Locate the cell with the specified text and output its [x, y] center coordinate. 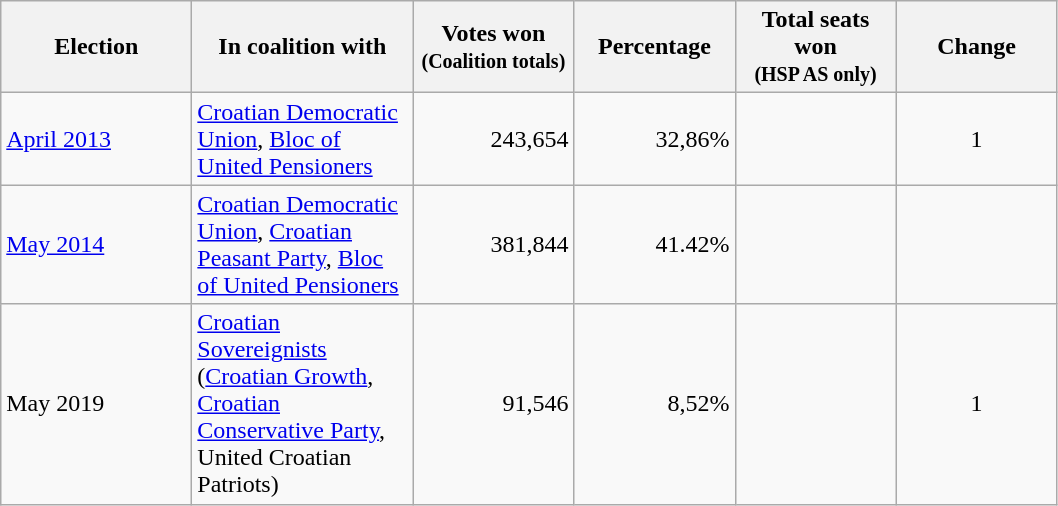
Election [96, 47]
243,654 [494, 139]
Votes won(Coalition totals) [494, 47]
April 2013 [96, 139]
Croatian Democratic Union, Croatian Peasant Party, Bloc of United Pensioners [302, 244]
Percentage [654, 47]
Change [976, 47]
8,52% [654, 404]
32,86% [654, 139]
41.42% [654, 244]
381,844 [494, 244]
May 2014 [96, 244]
Croatian Democratic Union, Bloc of United Pensioners [302, 139]
Croatian Sovereignists (Croatian Growth, Croatian Conservative Party, United Croatian Patriots) [302, 404]
Total seats won (HSP AS only) [816, 47]
May 2019 [96, 404]
In coalition with [302, 47]
91,546 [494, 404]
